Capture the cell that displays the provided text and extract its [X, Y] central coordinate. 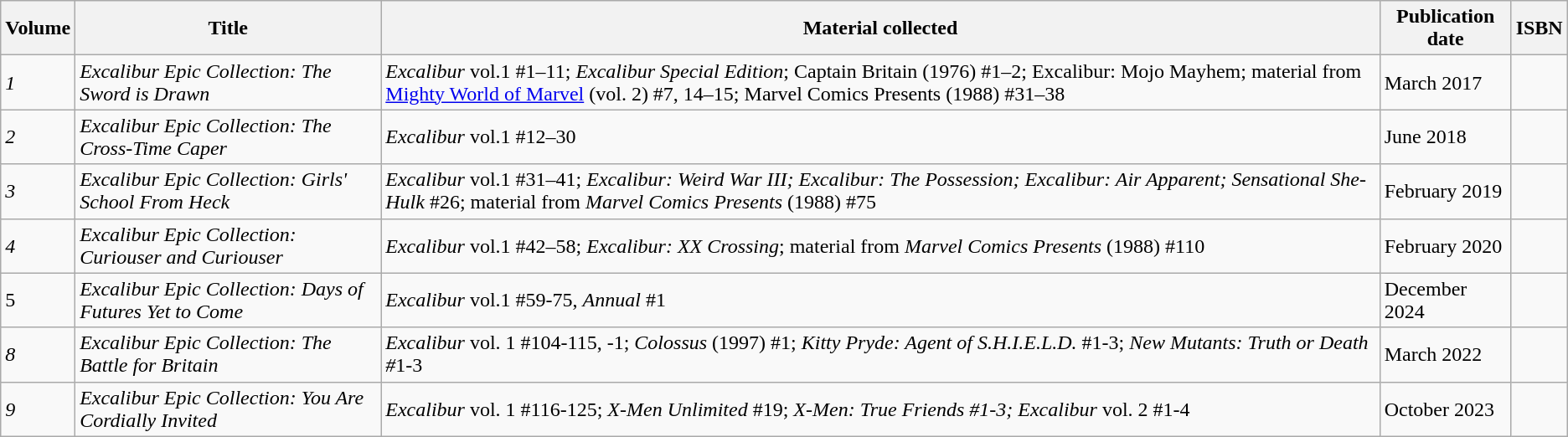
3 [39, 191]
2 [39, 137]
Excalibur Epic Collection: The Cross-Time Caper [228, 137]
Excalibur vol.1 #59-75, Annual #1 [880, 300]
8 [39, 355]
Excalibur Epic Collection: Curiouser and Curiouser [228, 246]
Excalibur vol.1 #42–58; Excalibur: XX Crossing; material from Marvel Comics Presents (1988) #110 [880, 246]
9 [39, 409]
1 [39, 82]
Excalibur Epic Collection: The Battle for Britain [228, 355]
October 2023 [1446, 409]
June 2018 [1446, 137]
Volume [39, 28]
Excalibur vol. 1 #104-115, -1; Colossus (1997) #1; Kitty Pryde: Agent of S.H.I.E.L.D. #1-3; New Mutants: Truth or Death #1-3 [880, 355]
5 [39, 300]
December 2024 [1446, 300]
Excalibur vol. 1 #116-125; X-Men Unlimited #19; X-Men: True Friends #1-3; Excalibur vol. 2 #1-4 [880, 409]
Excalibur Epic Collection: Girls' School From Heck [228, 191]
Publication date [1446, 28]
Excalibur vol.1 #12–30 [880, 137]
Excalibur Epic Collection: The Sword is Drawn [228, 82]
Excalibur Epic Collection: You Are Cordially Invited [228, 409]
Material collected [880, 28]
Title [228, 28]
February 2020 [1446, 246]
4 [39, 246]
March 2022 [1446, 355]
March 2017 [1446, 82]
February 2019 [1446, 191]
Excalibur Epic Collection: Days of Futures Yet to Come [228, 300]
ISBN [1540, 28]
